Pinpoint the cell where the given text exists, returning its (X, Y) midpoint coordinate. 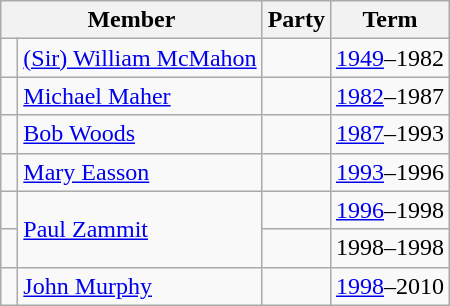
1982–1987 (390, 96)
Party (296, 20)
1996–1998 (390, 210)
1998–1998 (390, 248)
1949–1982 (390, 58)
John Murphy (140, 286)
1998–2010 (390, 286)
Michael Maher (140, 96)
Paul Zammit (140, 229)
Term (390, 20)
(Sir) William McMahon (140, 58)
Mary Easson (140, 172)
Member (132, 20)
Bob Woods (140, 134)
1987–1993 (390, 134)
1993–1996 (390, 172)
